Extract the (x, y) coordinate from the center of the cell holding the provided text.  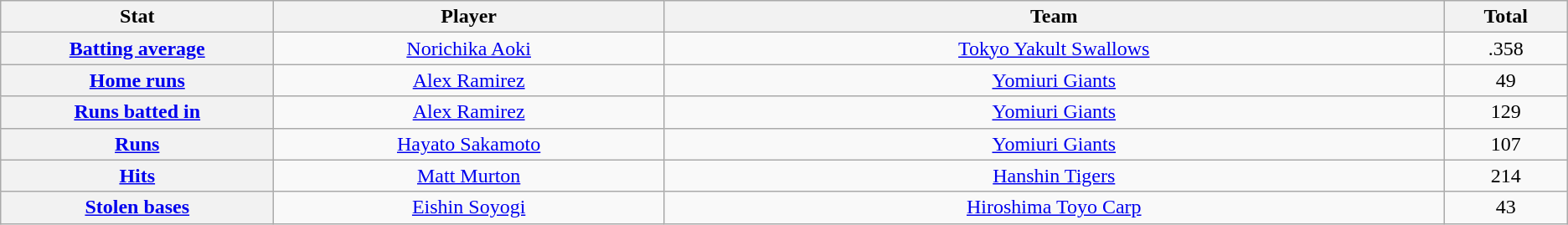
Hits (137, 176)
107 (1506, 144)
Matt Murton (469, 176)
Team (1055, 17)
Batting average (137, 49)
Total (1506, 17)
Home runs (137, 80)
Norichika Aoki (469, 49)
43 (1506, 207)
Hanshin Tigers (1055, 176)
Runs batted in (137, 112)
Hayato Sakamoto (469, 144)
49 (1506, 80)
Stolen bases (137, 207)
Player (469, 17)
Runs (137, 144)
.358 (1506, 49)
Tokyo Yakult Swallows (1055, 49)
129 (1506, 112)
Hiroshima Toyo Carp (1055, 207)
Stat (137, 17)
Eishin Soyogi (469, 207)
214 (1506, 176)
